Determine the [x, y] coordinate at the center of the cell enclosing the given text.  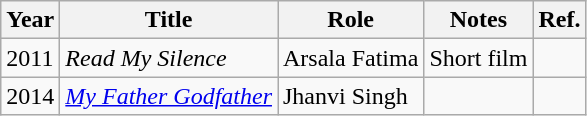
Title [169, 20]
Arsala Fatima [351, 58]
My Father Godfather [169, 96]
Role [351, 20]
Jhanvi Singh [351, 96]
Read My Silence [169, 58]
2014 [30, 96]
2011 [30, 58]
Year [30, 20]
Notes [478, 20]
Ref. [560, 20]
Short film [478, 58]
